Detect which cell encompasses the target text, then output its [X, Y] center coordinate. 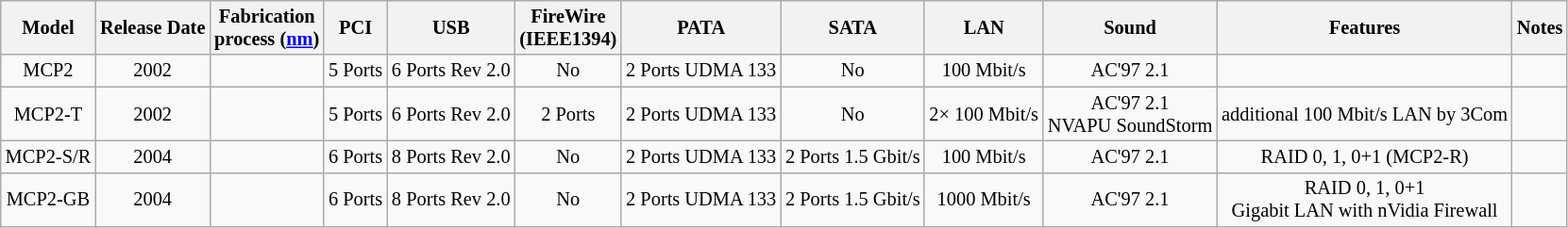
PCI [355, 27]
MCP2-T [48, 114]
FireWire(IEEE1394) [568, 27]
MCP2 [48, 71]
2× 100 Mbit/s [984, 114]
Fabricationprocess (nm) [266, 27]
MCP2-GB [48, 200]
SATA [852, 27]
2 Ports [568, 114]
LAN [984, 27]
Notes [1540, 27]
AC'97 2.1NVAPU SoundStorm [1130, 114]
USB [451, 27]
Features [1365, 27]
Sound [1130, 27]
RAID 0, 1, 0+1Gigabit LAN with nVidia Firewall [1365, 200]
additional 100 Mbit/s LAN by 3Com [1365, 114]
RAID 0, 1, 0+1 (MCP2-R) [1365, 156]
MCP2-S/R [48, 156]
Release Date [153, 27]
1000 Mbit/s [984, 200]
PATA [700, 27]
Model [48, 27]
